Determine the [X, Y] coordinate at the center of the cell enclosing the given text.  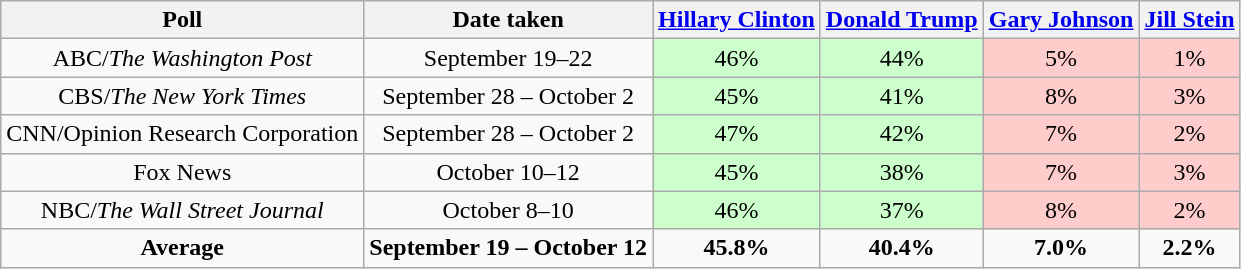
7.0% [1061, 248]
October 8–10 [508, 210]
47% [737, 134]
44% [902, 58]
37% [902, 210]
CNN/Opinion Research Corporation [182, 134]
Fox News [182, 172]
Date taken [508, 20]
September 19 – October 12 [508, 248]
Hillary Clinton [737, 20]
Jill Stein [1190, 20]
41% [902, 96]
September 19–22 [508, 58]
ABC/The Washington Post [182, 58]
Gary Johnson [1061, 20]
45.8% [737, 248]
42% [902, 134]
Poll [182, 20]
38% [902, 172]
5% [1061, 58]
1% [1190, 58]
40.4% [902, 248]
2.2% [1190, 248]
Donald Trump [902, 20]
CBS/The New York Times [182, 96]
October 10–12 [508, 172]
NBC/The Wall Street Journal [182, 210]
Average [182, 248]
